Capture the cell that displays the provided text and extract its [X, Y] central coordinate. 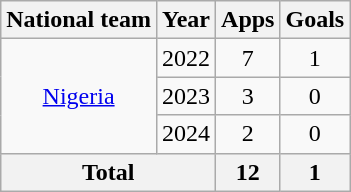
3 [248, 96]
7 [248, 58]
Apps [248, 20]
12 [248, 172]
National team [79, 20]
Total [108, 172]
Goals [315, 20]
2023 [186, 96]
2 [248, 134]
Year [186, 20]
Nigeria [79, 96]
2022 [186, 58]
2024 [186, 134]
